Locate the cell with the specified text and output its (x, y) center coordinate. 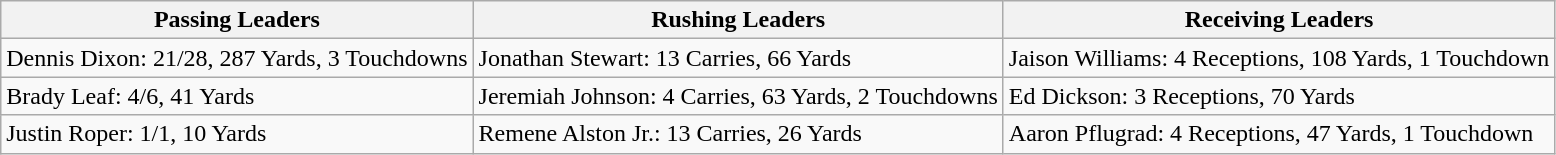
Rushing Leaders (738, 20)
Remene Alston Jr.: 13 Carries, 26 Yards (738, 134)
Jaison Williams: 4 Receptions, 108 Yards, 1 Touchdown (1279, 58)
Ed Dickson: 3 Receptions, 70 Yards (1279, 96)
Receiving Leaders (1279, 20)
Jonathan Stewart: 13 Carries, 66 Yards (738, 58)
Jeremiah Johnson: 4 Carries, 63 Yards, 2 Touchdowns (738, 96)
Brady Leaf: 4/6, 41 Yards (237, 96)
Dennis Dixon: 21/28, 287 Yards, 3 Touchdowns (237, 58)
Passing Leaders (237, 20)
Aaron Pflugrad: 4 Receptions, 47 Yards, 1 Touchdown (1279, 134)
Justin Roper: 1/1, 10 Yards (237, 134)
